Capture the cell that displays the provided text and extract its (x, y) central coordinate. 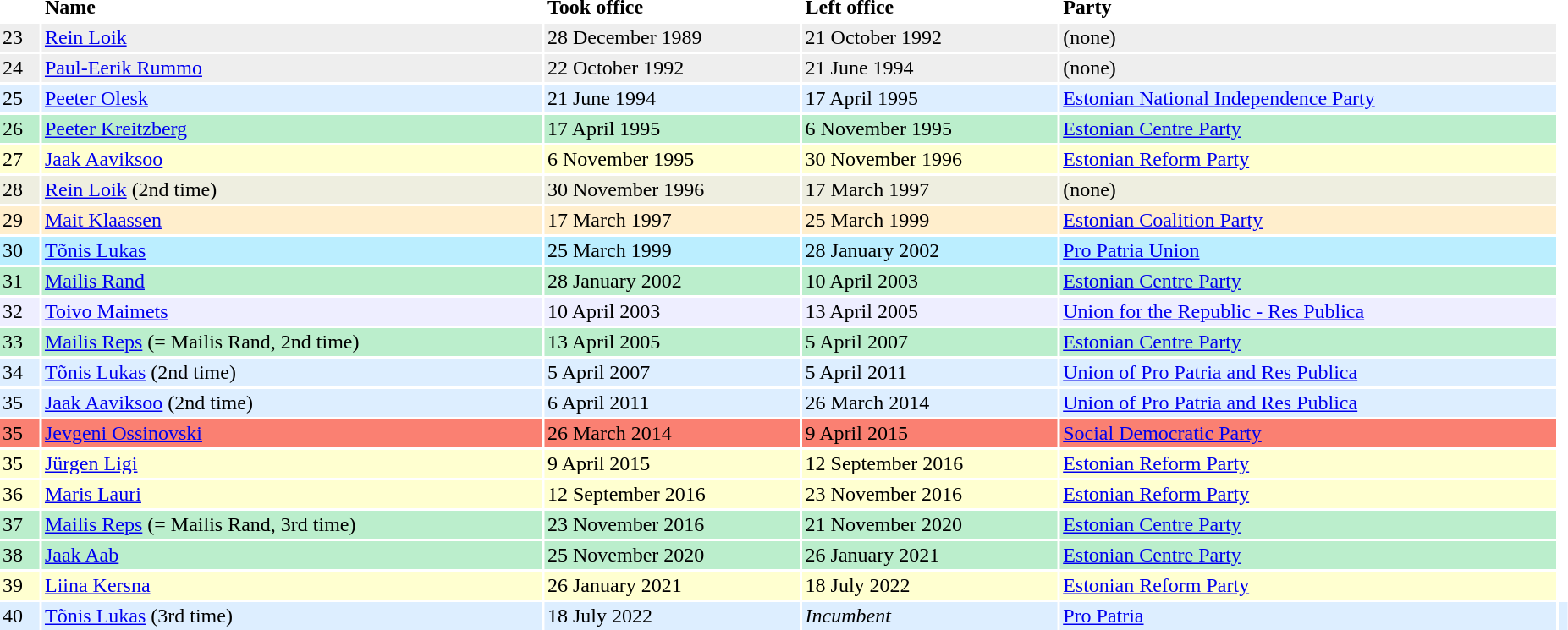
Mait Klaassen (293, 220)
Mailis Rand (293, 281)
Mailis Reps (= Mailis Rand, 3rd time) (293, 524)
Jaak Aab (293, 555)
Incumbent (931, 616)
Maris Lauri (293, 494)
Toivo Maimets (293, 311)
Estonian Coalition Party (1308, 220)
Estonian National Independence Party (1308, 98)
21 October 1992 (931, 37)
29 (20, 220)
Rein Loik (293, 37)
Liina Kersna (293, 585)
Peeter Kreitzberg (293, 129)
Jaak Aaviksoo (2nd time) (293, 403)
Pro Patria (1308, 616)
28 December 1989 (673, 37)
5 April 2011 (931, 372)
Tõnis Lukas (2nd time) (293, 372)
Mailis Reps (= Mailis Rand, 2nd time) (293, 342)
Jürgen Ligi (293, 463)
Tõnis Lukas (3rd time) (293, 616)
27 (20, 159)
22 October 1992 (673, 68)
38 (20, 555)
25 (20, 98)
Peeter Olesk (293, 98)
25 November 2020 (673, 555)
Paul-Eerik Rummo (293, 68)
34 (20, 372)
31 (20, 281)
28 (20, 189)
Pro Patria Union (1308, 250)
Union for the Republic - Res Publica (1308, 311)
33 (20, 342)
23 (20, 37)
24 (20, 68)
32 (20, 311)
37 (20, 524)
36 (20, 494)
21 November 2020 (931, 524)
39 (20, 585)
30 (20, 250)
Jevgeni Ossinovski (293, 433)
6 April 2011 (673, 403)
26 (20, 129)
Jaak Aaviksoo (293, 159)
40 (20, 616)
Tõnis Lukas (293, 250)
Rein Loik (2nd time) (293, 189)
Social Democratic Party (1308, 433)
